Return [x, y] of the center of cell containing provided text 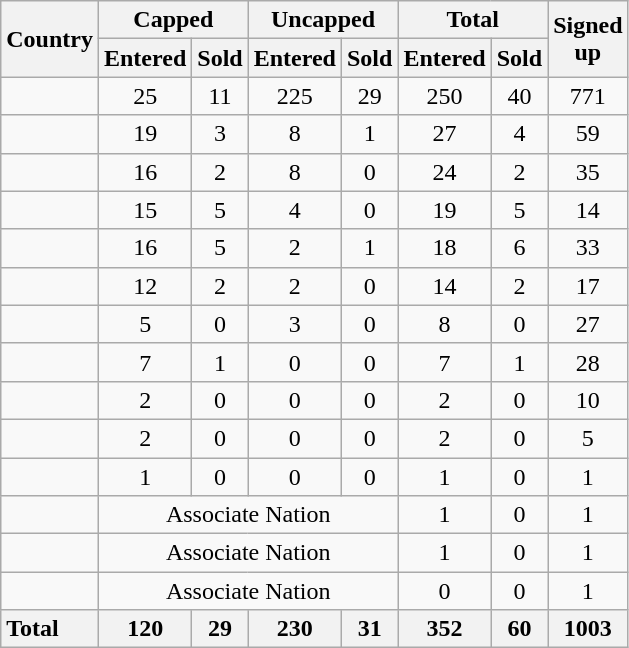
35 [588, 172]
17 [588, 286]
250 [444, 96]
31 [369, 629]
60 [519, 629]
230 [294, 629]
Capped [173, 20]
Country [50, 39]
59 [588, 134]
15 [144, 210]
40 [519, 96]
28 [588, 362]
225 [294, 96]
352 [444, 629]
33 [588, 248]
Uncapped [323, 20]
12 [144, 286]
Signedup [588, 39]
24 [444, 172]
771 [588, 96]
25 [144, 96]
11 [220, 96]
120 [144, 629]
1003 [588, 629]
10 [588, 400]
6 [519, 248]
18 [444, 248]
